Return the (x, y) coordinate for the center point of the cell that contains the specified text.  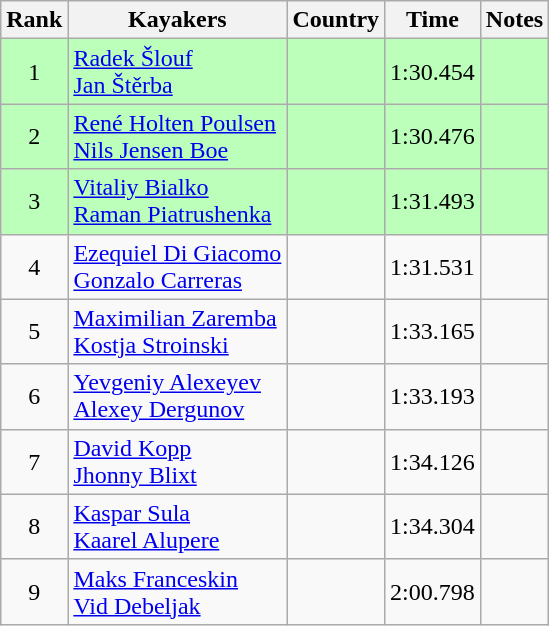
2:00.798 (433, 592)
4 (34, 266)
5 (34, 332)
1:30.454 (433, 72)
Notes (514, 20)
6 (34, 396)
8 (34, 526)
1:30.476 (433, 136)
Yevgeniy AlexeyevAlexey Dergunov (178, 396)
9 (34, 592)
Country (336, 20)
3 (34, 202)
1:33.193 (433, 396)
David KoppJhonny Blixt (178, 462)
1 (34, 72)
Radek ŠloufJan Štěrba (178, 72)
1:34.126 (433, 462)
7 (34, 462)
René Holten PoulsenNils Jensen Boe (178, 136)
1:31.531 (433, 266)
Kayakers (178, 20)
2 (34, 136)
Ezequiel Di GiacomoGonzalo Carreras (178, 266)
Maximilian ZarembaKostja Stroinski (178, 332)
1:34.304 (433, 526)
Rank (34, 20)
1:33.165 (433, 332)
Maks FranceskinVid Debeljak (178, 592)
Kaspar SulaKaarel Alupere (178, 526)
1:31.493 (433, 202)
Vitaliy BialkoRaman Piatrushenka (178, 202)
Time (433, 20)
